Find where the given text appears and provide that cell's center as [x, y] coordinate. 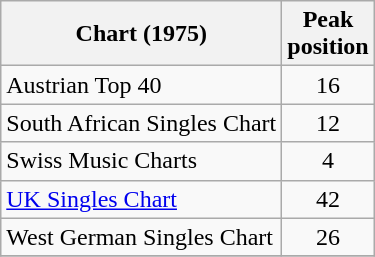
Peakposition [328, 34]
Austrian Top 40 [142, 85]
4 [328, 161]
16 [328, 85]
Chart (1975) [142, 34]
26 [328, 237]
Swiss Music Charts [142, 161]
UK Singles Chart [142, 199]
12 [328, 123]
42 [328, 199]
West German Singles Chart [142, 237]
South African Singles Chart [142, 123]
